Scan for the cell matching the given text and deliver its [X, Y] coordinate at center. 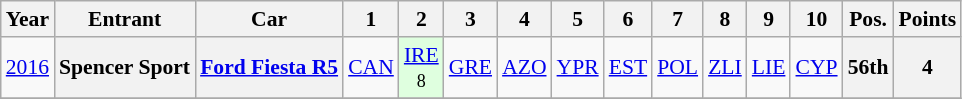
2016 [28, 68]
5 [578, 19]
8 [725, 19]
ZLI [725, 68]
AZO [524, 68]
CAN [371, 68]
YPR [578, 68]
2 [422, 19]
IRE8 [422, 68]
6 [628, 19]
1 [371, 19]
CYP [816, 68]
LIE [769, 68]
Entrant [124, 19]
Points [928, 19]
3 [470, 19]
9 [769, 19]
Ford Fiesta R5 [269, 68]
Year [28, 19]
Pos. [868, 19]
56th [868, 68]
GRE [470, 68]
Spencer Sport [124, 68]
Car [269, 19]
EST [628, 68]
10 [816, 19]
POL [678, 68]
7 [678, 19]
